Pinpoint the cell where the given text exists, returning its [X, Y] midpoint coordinate. 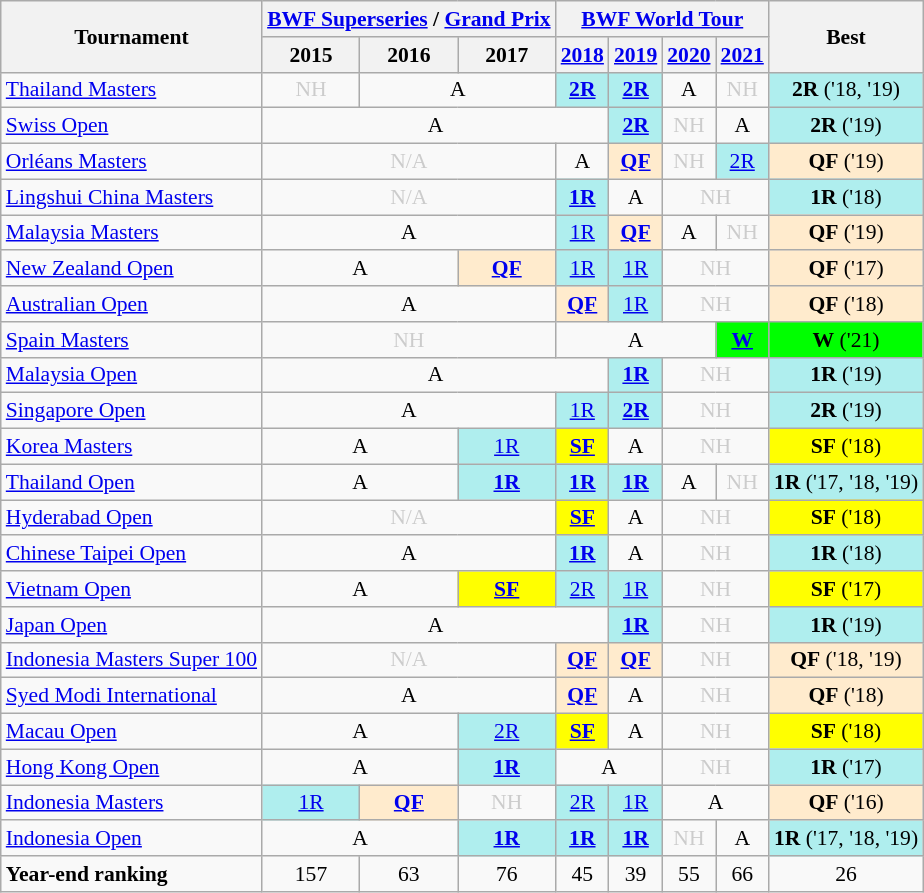
QF ('17) [846, 269]
Macau Open [132, 732]
55 [688, 874]
2021 [742, 55]
BWF Superseries / Grand Prix [409, 19]
2020 [688, 55]
76 [507, 874]
Malaysia Open [132, 375]
Indonesia Masters [132, 803]
Tournament [132, 36]
Best [846, 36]
39 [636, 874]
2016 [409, 55]
2017 [507, 55]
45 [582, 874]
Japan Open [132, 625]
1R ('17) [846, 767]
QF ('18, '19) [846, 660]
Lingshui China Masters [132, 197]
2R ('18, '19) [846, 90]
Spain Masters [132, 340]
Year-end ranking [132, 874]
Indonesia Open [132, 839]
Thailand Masters [132, 90]
63 [409, 874]
Korea Masters [132, 447]
BWF World Tour [662, 19]
SF ('17) [846, 589]
Syed Modi International [132, 696]
Australian Open [132, 304]
Indonesia Masters Super 100 [132, 660]
26 [846, 874]
2018 [582, 55]
Orléans Masters [132, 162]
157 [311, 874]
Chinese Taipei Open [132, 554]
Thailand Open [132, 482]
Swiss Open [132, 126]
Malaysia Masters [132, 233]
66 [742, 874]
2019 [636, 55]
2015 [311, 55]
Hong Kong Open [132, 767]
QF ('16) [846, 803]
Singapore Open [132, 411]
New Zealand Open [132, 269]
Vietnam Open [132, 589]
W [742, 340]
W ('21) [846, 340]
Hyderabad Open [132, 518]
